Provide the [X, Y] coordinate of the cell's center where the given text is located.  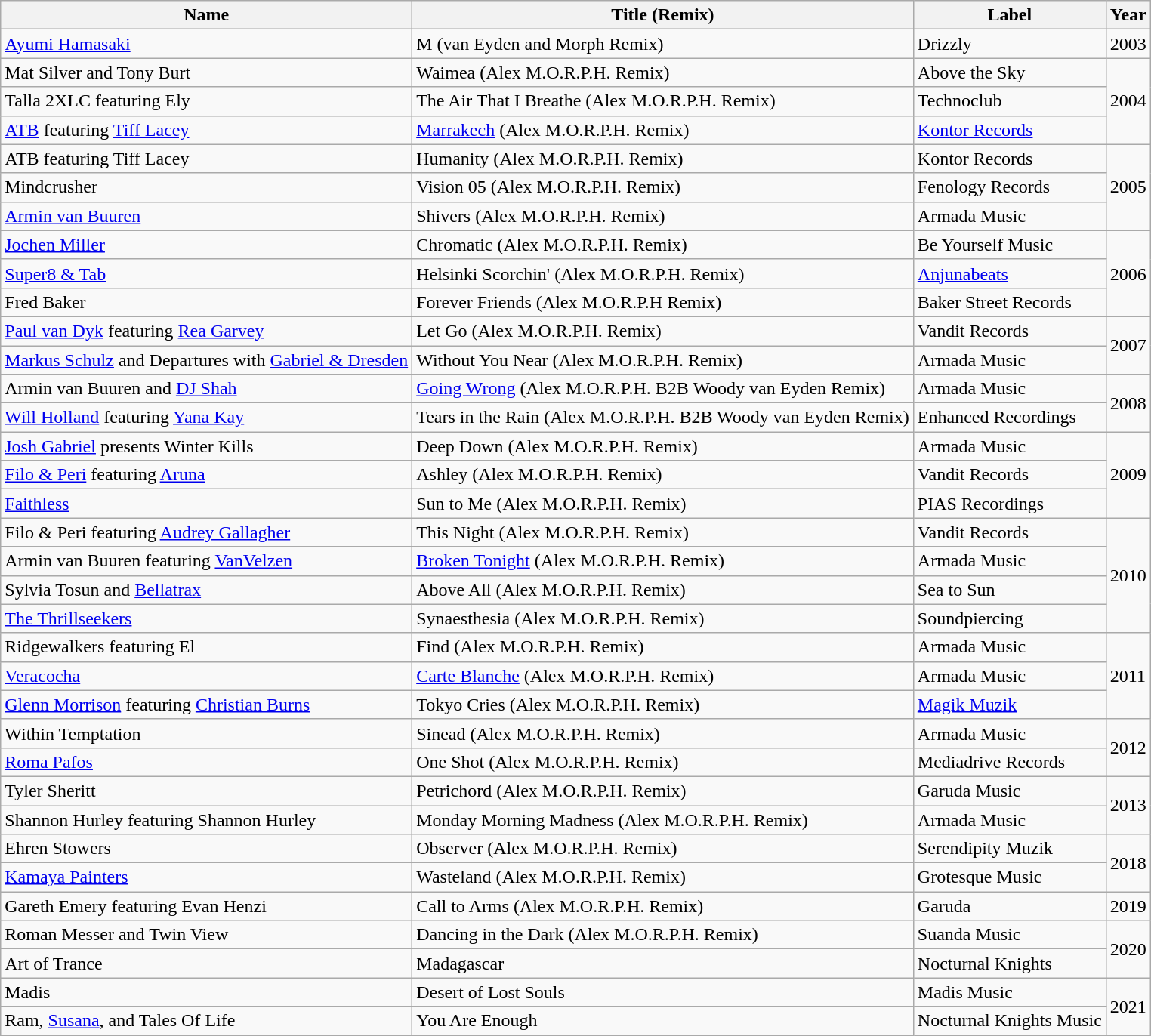
Mindcrusher [207, 187]
Anjunabeats [1009, 273]
Synaesthesia (Alex M.O.R.P.H. Remix) [663, 618]
Garuda Music [1009, 791]
Fenology Records [1009, 187]
Shannon Hurley featuring Shannon Hurley [207, 819]
Call to Arms (Alex M.O.R.P.H. Remix) [663, 906]
Madagascar [663, 964]
Going Wrong (Alex M.O.R.P.H. B2B Woody van Eyden Remix) [663, 389]
Armin van Buuren featuring VanVelzen [207, 561]
Armin van Buuren and DJ Shah [207, 389]
Magik Muzik [1009, 705]
Petrichord (Alex M.O.R.P.H. Remix) [663, 791]
Humanity (Alex M.O.R.P.H. Remix) [663, 159]
2007 [1128, 345]
Art of Trance [207, 964]
Observer (Alex M.O.R.P.H. Remix) [663, 849]
2006 [1128, 273]
Talla 2XLC featuring Ely [207, 101]
You Are Enough [663, 1021]
Deep Down (Alex M.O.R.P.H. Remix) [663, 446]
Josh Gabriel presents Winter Kills [207, 446]
Label [1009, 15]
Helsinki Scorchin' (Alex M.O.R.P.H. Remix) [663, 273]
2009 [1128, 475]
2003 [1128, 44]
Jochen Miller [207, 245]
Roma Pafos [207, 762]
Will Holland featuring Yana Kay [207, 418]
Suanda Music [1009, 935]
Desert of Lost Souls [663, 992]
Serendipity Muzik [1009, 849]
Baker Street Records [1009, 302]
Madis [207, 992]
Broken Tonight (Alex M.O.R.P.H. Remix) [663, 561]
Ridgewalkers featuring El [207, 647]
Monday Morning Madness (Alex M.O.R.P.H. Remix) [663, 819]
2012 [1128, 748]
Grotesque Music [1009, 877]
Veracocha [207, 676]
Vision 05 (Alex M.O.R.P.H. Remix) [663, 187]
2019 [1128, 906]
2021 [1128, 1007]
Madis Music [1009, 992]
Roman Messer and Twin View [207, 935]
Nocturnal Knights [1009, 964]
Tyler Sheritt [207, 791]
Soundpiercing [1009, 618]
Mat Silver and Tony Burt [207, 72]
Mediadrive Records [1009, 762]
2010 [1128, 575]
Filo & Peri featuring Aruna [207, 475]
Garuda [1009, 906]
One Shot (Alex M.O.R.P.H. Remix) [663, 762]
Above the Sky [1009, 72]
Armin van Buuren [207, 216]
Nocturnal Knights Music [1009, 1021]
Year [1128, 15]
M (van Eyden and Morph Remix) [663, 44]
This Night (Alex M.O.R.P.H. Remix) [663, 532]
2020 [1128, 949]
Ehren Stowers [207, 849]
2013 [1128, 805]
Ram, Susana, and Tales Of Life [207, 1021]
Faithless [207, 504]
2008 [1128, 403]
Shivers (Alex M.O.R.P.H. Remix) [663, 216]
Glenn Morrison featuring Christian Burns [207, 705]
Sylvia Tosun and Bellatrax [207, 590]
Tears in the Rain (Alex M.O.R.P.H. B2B Woody van Eyden Remix) [663, 418]
Name [207, 15]
Dancing in the Dark (Alex M.O.R.P.H. Remix) [663, 935]
Find (Alex M.O.R.P.H. Remix) [663, 647]
Waimea (Alex M.O.R.P.H. Remix) [663, 72]
Gareth Emery featuring Evan Henzi [207, 906]
Marrakech (Alex M.O.R.P.H. Remix) [663, 130]
The Thrillseekers [207, 618]
Paul van Dyk featuring Rea Garvey [207, 331]
The Air That I Breathe (Alex M.O.R.P.H. Remix) [663, 101]
Above All (Alex M.O.R.P.H. Remix) [663, 590]
Tokyo Cries (Alex M.O.R.P.H. Remix) [663, 705]
Without You Near (Alex M.O.R.P.H. Remix) [663, 360]
Filo & Peri featuring Audrey Gallagher [207, 532]
2011 [1128, 676]
2005 [1128, 187]
Sea to Sun [1009, 590]
Sinead (Alex M.O.R.P.H. Remix) [663, 733]
Ashley (Alex M.O.R.P.H. Remix) [663, 475]
Sun to Me (Alex M.O.R.P.H. Remix) [663, 504]
Enhanced Recordings [1009, 418]
Super8 & Tab [207, 273]
Wasteland (Alex M.O.R.P.H. Remix) [663, 877]
Title (Remix) [663, 15]
Ayumi Hamasaki [207, 44]
Be Yourself Music [1009, 245]
PIAS Recordings [1009, 504]
Fred Baker [207, 302]
Within Temptation [207, 733]
Forever Friends (Alex M.O.R.P.H Remix) [663, 302]
Chromatic (Alex M.O.R.P.H. Remix) [663, 245]
Carte Blanche (Alex M.O.R.P.H. Remix) [663, 676]
Let Go (Alex M.O.R.P.H. Remix) [663, 331]
Kamaya Painters [207, 877]
2018 [1128, 863]
Drizzly [1009, 44]
2004 [1128, 101]
Markus Schulz and Departures with Gabriel & Dresden [207, 360]
Technoclub [1009, 101]
